Identify which cell holds the provided text, then report its [x, y] central coordinate. 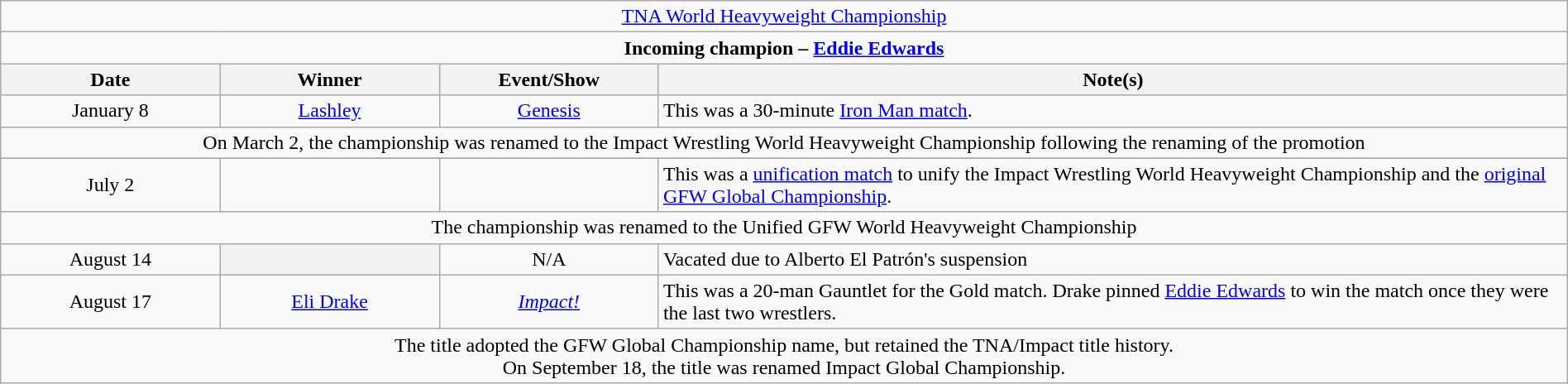
Impact! [549, 301]
TNA World Heavyweight Championship [784, 17]
Note(s) [1113, 79]
August 14 [111, 259]
Incoming champion – Eddie Edwards [784, 48]
January 8 [111, 111]
This was a 30-minute Iron Man match. [1113, 111]
Date [111, 79]
The championship was renamed to the Unified GFW World Heavyweight Championship [784, 228]
Lashley [329, 111]
Event/Show [549, 79]
August 17 [111, 301]
Genesis [549, 111]
July 2 [111, 185]
Vacated due to Alberto El Patrón's suspension [1113, 259]
N/A [549, 259]
On March 2, the championship was renamed to the Impact Wrestling World Heavyweight Championship following the renaming of the promotion [784, 142]
Eli Drake [329, 301]
Winner [329, 79]
This was a unification match to unify the Impact Wrestling World Heavyweight Championship and the original GFW Global Championship. [1113, 185]
This was a 20-man Gauntlet for the Gold match. Drake pinned Eddie Edwards to win the match once they were the last two wrestlers. [1113, 301]
